Pinpoint the cell where the given text exists, returning its [X, Y] midpoint coordinate. 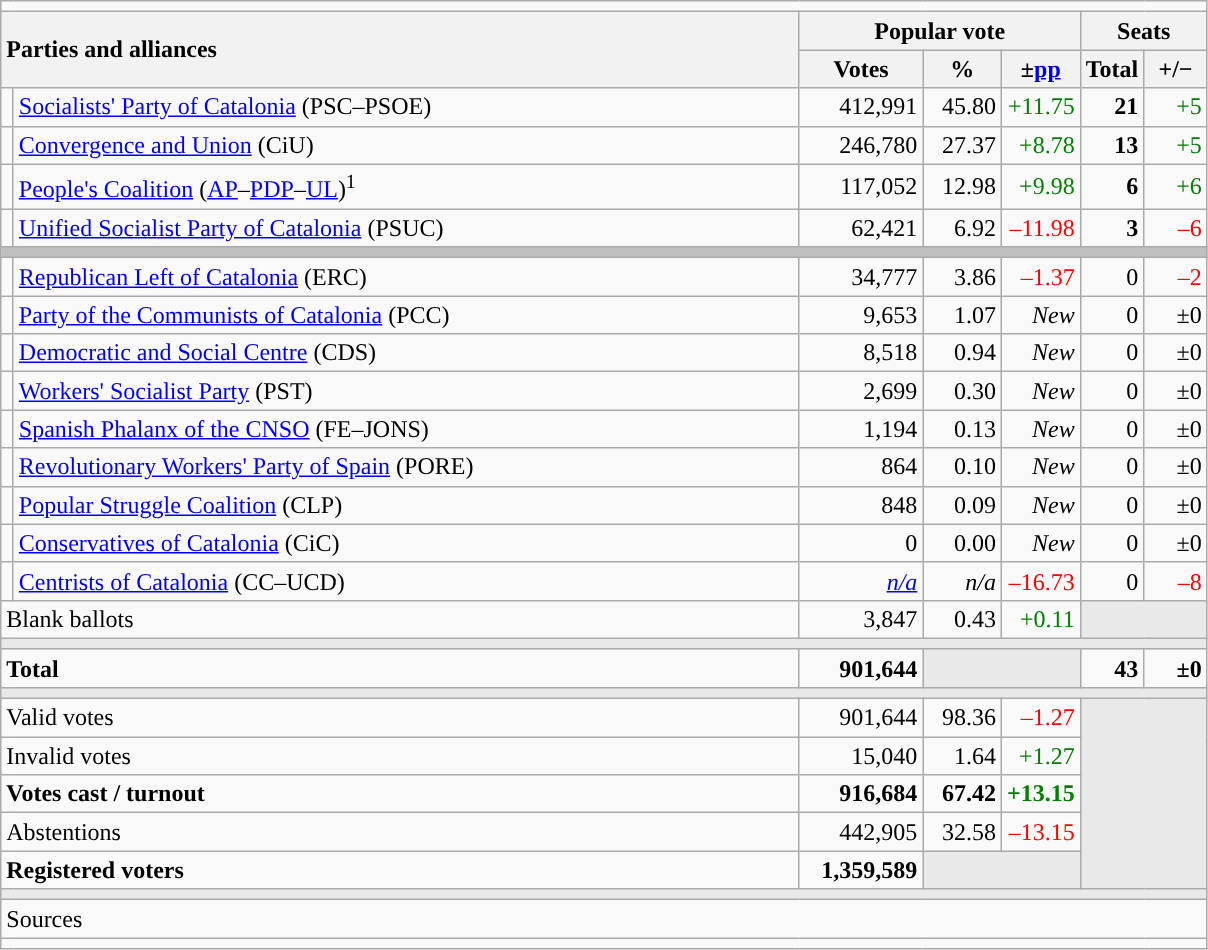
Blank ballots [400, 619]
Spanish Phalanx of the CNSO (FE–JONS) [406, 429]
Abstentions [400, 832]
People's Coalition (AP–PDP–UL)1 [406, 186]
67.42 [962, 794]
Seats [1144, 31]
+11.75 [1040, 107]
Votes cast / turnout [400, 794]
Registered voters [400, 870]
442,905 [861, 832]
–13.15 [1040, 832]
32.58 [962, 832]
27.37 [962, 145]
–6 [1176, 228]
0.09 [962, 505]
Democratic and Social Centre (CDS) [406, 353]
62,421 [861, 228]
0.00 [962, 543]
45.80 [962, 107]
Votes [861, 69]
1.07 [962, 315]
Valid votes [400, 718]
1,194 [861, 429]
98.36 [962, 718]
+/− [1176, 69]
8,518 [861, 353]
6 [1112, 186]
–2 [1176, 277]
3.86 [962, 277]
117,052 [861, 186]
Popular vote [940, 31]
9,653 [861, 315]
916,684 [861, 794]
+8.78 [1040, 145]
–1.37 [1040, 277]
848 [861, 505]
+1.27 [1040, 756]
Party of the Communists of Catalonia (PCC) [406, 315]
412,991 [861, 107]
+0.11 [1040, 619]
Republican Left of Catalonia (ERC) [406, 277]
2,699 [861, 391]
Parties and alliances [400, 50]
43 [1112, 668]
Sources [604, 919]
+9.98 [1040, 186]
864 [861, 467]
3 [1112, 228]
1.64 [962, 756]
Invalid votes [400, 756]
Convergence and Union (CiU) [406, 145]
Popular Struggle Coalition (CLP) [406, 505]
13 [1112, 145]
% [962, 69]
Conservatives of Catalonia (CiC) [406, 543]
+13.15 [1040, 794]
0.13 [962, 429]
Centrists of Catalonia (CC–UCD) [406, 581]
+6 [1176, 186]
Workers' Socialist Party (PST) [406, 391]
0.30 [962, 391]
3,847 [861, 619]
1,359,589 [861, 870]
Revolutionary Workers' Party of Spain (PORE) [406, 467]
12.98 [962, 186]
21 [1112, 107]
–16.73 [1040, 581]
0.10 [962, 467]
±pp [1040, 69]
34,777 [861, 277]
0.43 [962, 619]
Socialists' Party of Catalonia (PSC–PSOE) [406, 107]
–1.27 [1040, 718]
–8 [1176, 581]
15,040 [861, 756]
246,780 [861, 145]
0.94 [962, 353]
Unified Socialist Party of Catalonia (PSUC) [406, 228]
6.92 [962, 228]
–11.98 [1040, 228]
